Scan for the cell matching the given text and deliver its (X, Y) coordinate at center. 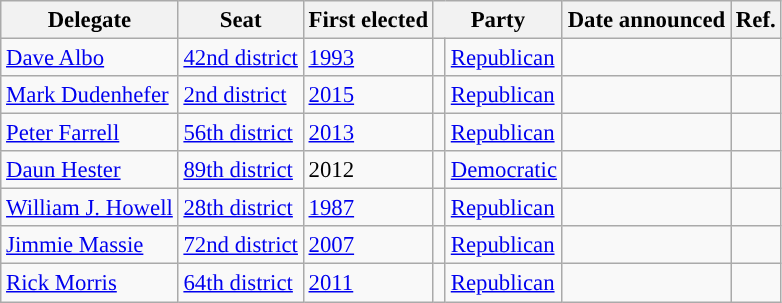
2011 (368, 283)
Dave Albo (90, 58)
Mark Dudenhefer (90, 95)
64th district (240, 283)
2013 (368, 133)
56th district (240, 133)
1993 (368, 58)
1987 (368, 208)
Jimmie Massie (90, 245)
Daun Hester (90, 170)
28th district (240, 208)
42nd district (240, 58)
89th district (240, 170)
Party (498, 20)
Delegate (90, 20)
Democratic (504, 170)
2nd district (240, 95)
2012 (368, 170)
Seat (240, 20)
Rick Morris (90, 283)
2015 (368, 95)
Ref. (756, 20)
Date announced (646, 20)
First elected (368, 20)
2007 (368, 245)
William J. Howell (90, 208)
Peter Farrell (90, 133)
72nd district (240, 245)
